Locate the cell with the specified text and output its (X, Y) center coordinate. 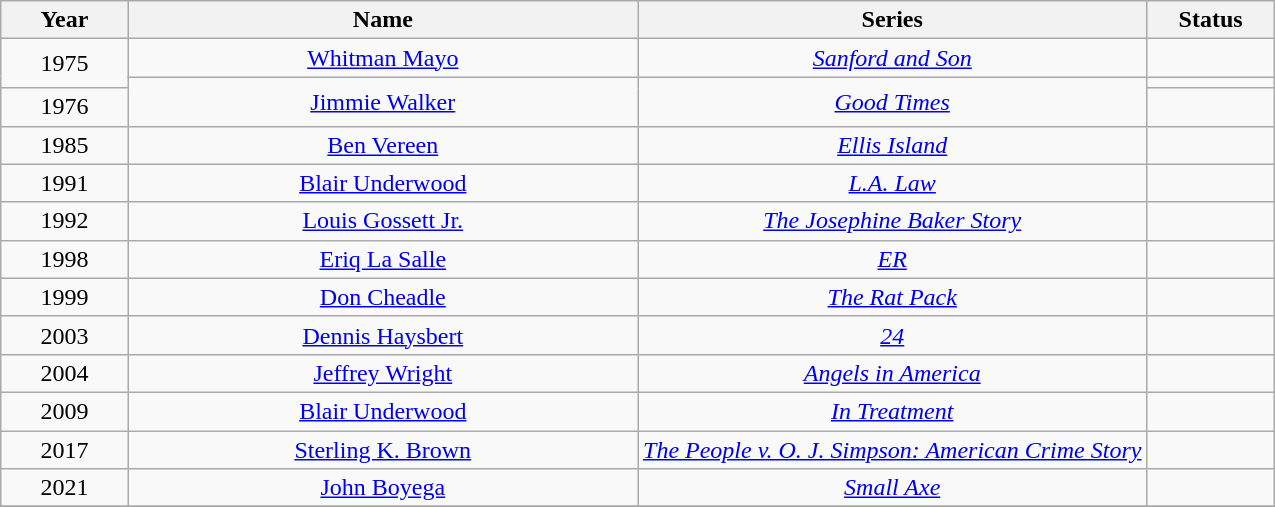
Jimmie Walker (382, 102)
Small Axe (892, 488)
Dennis Haysbert (382, 335)
Ben Vereen (382, 145)
2004 (64, 373)
The People v. O. J. Simpson: American Crime Story (892, 449)
Ellis Island (892, 145)
Series (892, 20)
2017 (64, 449)
The Rat Pack (892, 297)
L.A. Law (892, 183)
2009 (64, 411)
1991 (64, 183)
Louis Gossett Jr. (382, 221)
Name (382, 20)
ER (892, 259)
1976 (64, 107)
Status (1210, 20)
Year (64, 20)
Angels in America (892, 373)
Whitman Mayo (382, 58)
John Boyega (382, 488)
Sanford and Son (892, 58)
In Treatment (892, 411)
1992 (64, 221)
2003 (64, 335)
1975 (64, 64)
The Josephine Baker Story (892, 221)
1999 (64, 297)
Good Times (892, 102)
Sterling K. Brown (382, 449)
1998 (64, 259)
Jeffrey Wright (382, 373)
24 (892, 335)
Eriq La Salle (382, 259)
2021 (64, 488)
Don Cheadle (382, 297)
1985 (64, 145)
